Provide the (X, Y) coordinate of the cell's center where the given text is located.  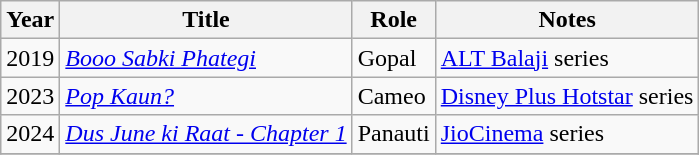
JioCinema series (567, 134)
Gopal (394, 58)
Role (394, 20)
Panauti (394, 134)
Year (30, 20)
ALT Balaji series (567, 58)
Disney Plus Hotstar series (567, 96)
Notes (567, 20)
Title (206, 20)
2023 (30, 96)
Dus June ki Raat - Chapter 1 (206, 134)
2019 (30, 58)
Booo Sabki Phategi (206, 58)
2024 (30, 134)
Cameo (394, 96)
Pop Kaun? (206, 96)
